Capture the cell that displays the provided text and extract its [x, y] central coordinate. 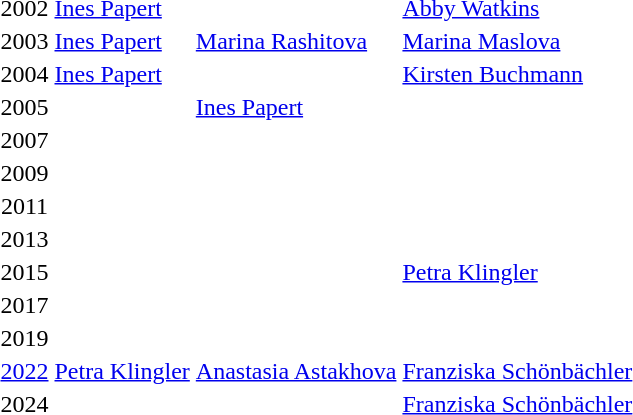
Marina Rashitova [296, 41]
Anastasia Astakhova [296, 371]
Petra Klingler [122, 371]
